Find where the given text appears and provide that cell's center as (x, y) coordinate. 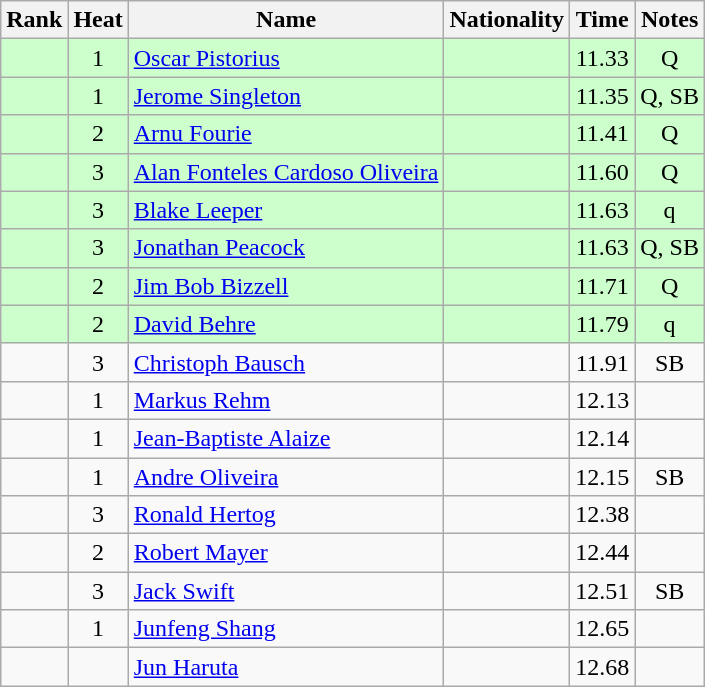
Nationality (507, 20)
11.41 (602, 134)
Jun Haruta (286, 667)
12.14 (602, 438)
David Behre (286, 324)
Jim Bob Bizzell (286, 286)
Junfeng Shang (286, 629)
Rank (34, 20)
Robert Mayer (286, 553)
12.44 (602, 553)
Jerome Singleton (286, 96)
12.13 (602, 400)
11.60 (602, 172)
12.68 (602, 667)
Ronald Hertog (286, 515)
Jack Swift (286, 591)
11.91 (602, 362)
Heat (98, 20)
12.65 (602, 629)
Jonathan Peacock (286, 248)
11.79 (602, 324)
12.38 (602, 515)
12.15 (602, 477)
Name (286, 20)
11.35 (602, 96)
Alan Fonteles Cardoso Oliveira (286, 172)
11.33 (602, 58)
Arnu Fourie (286, 134)
Oscar Pistorius (286, 58)
Markus Rehm (286, 400)
Time (602, 20)
11.71 (602, 286)
Jean-Baptiste Alaize (286, 438)
Notes (670, 20)
Christoph Bausch (286, 362)
Blake Leeper (286, 210)
12.51 (602, 591)
Andre Oliveira (286, 477)
